Output the [X, Y] coordinate of the center of the cell containing the given text.  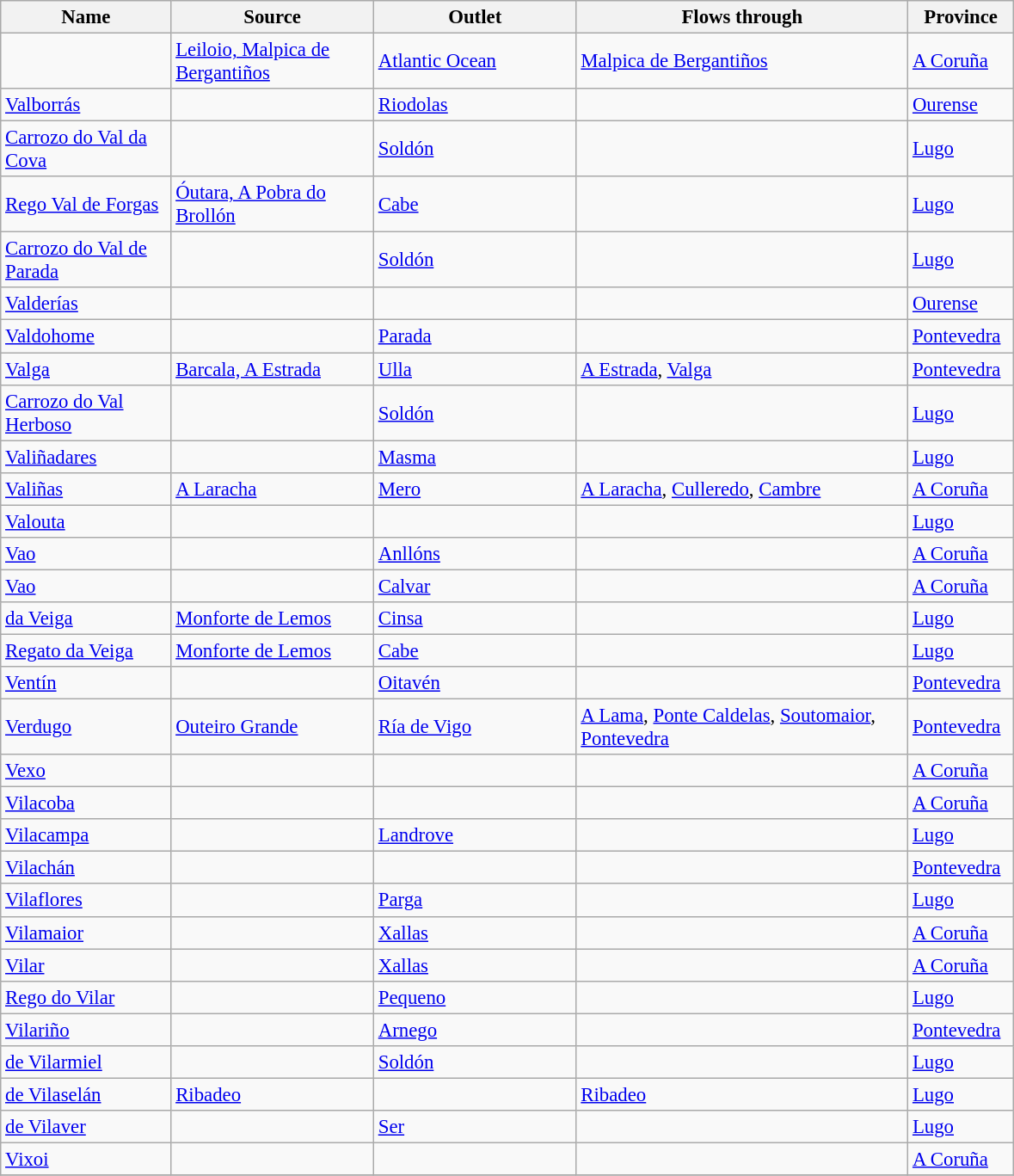
Valiñadares [86, 457]
A Laracha, Culleredo, Cambre [742, 489]
de Vilaver [86, 1127]
Parada [475, 336]
Masma [475, 457]
Leiloio, Malpica de Bergantiños [273, 62]
Province [962, 17]
Valiñas [86, 489]
Barcala, A Estrada [273, 369]
Vilar [86, 965]
Valborrás [86, 105]
Vexo [86, 771]
Valdohome [86, 336]
Carrozo do Val de Parada [86, 260]
Ventín [86, 683]
Valga [86, 369]
Landrove [475, 835]
Outeiro Grande [273, 728]
Valouta [86, 521]
Malpica de Bergantiños [742, 62]
Vilariño [86, 1030]
Pequeno [475, 997]
Calvar [475, 586]
de Vilaselán [86, 1094]
Ría de Vigo [475, 728]
de Vilarmiel [86, 1062]
Vilaflores [86, 901]
Vilamaior [86, 933]
Riodolas [475, 105]
Verdugo [86, 728]
Valderías [86, 304]
Arnego [475, 1030]
Ser [475, 1127]
Carrozo do Val Herboso [86, 413]
Oitavén [475, 683]
Vilacoba [86, 803]
Rego Val de Forgas [86, 205]
Carrozo do Val da Cova [86, 150]
Vilacampa [86, 835]
Óutara, A Pobra do Brollón [273, 205]
Parga [475, 901]
Vixoi [86, 1159]
Regato da Veiga [86, 650]
Ulla [475, 369]
Outlet [475, 17]
Rego do Vilar [86, 997]
Name [86, 17]
Mero [475, 489]
Flows through [742, 17]
Anllóns [475, 554]
da Veiga [86, 619]
Vilachán [86, 868]
Cinsa [475, 619]
A Lama, Ponte Caldelas, Soutomaior, Pontevedra [742, 728]
A Laracha [273, 489]
Source [273, 17]
Atlantic Ocean [475, 62]
A Estrada, Valga [742, 369]
